Find where the given text appears and provide that cell's center as (x, y) coordinate. 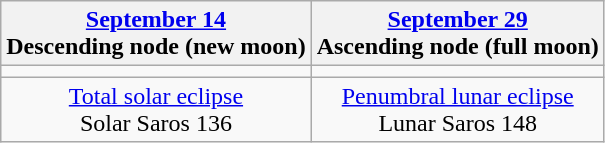
Penumbral lunar eclipseLunar Saros 148 (458, 110)
Total solar eclipseSolar Saros 136 (156, 110)
September 14Descending node (new moon) (156, 34)
September 29Ascending node (full moon) (458, 34)
